Search for the cell housing the specified text and yield its (x, y) center coordinate. 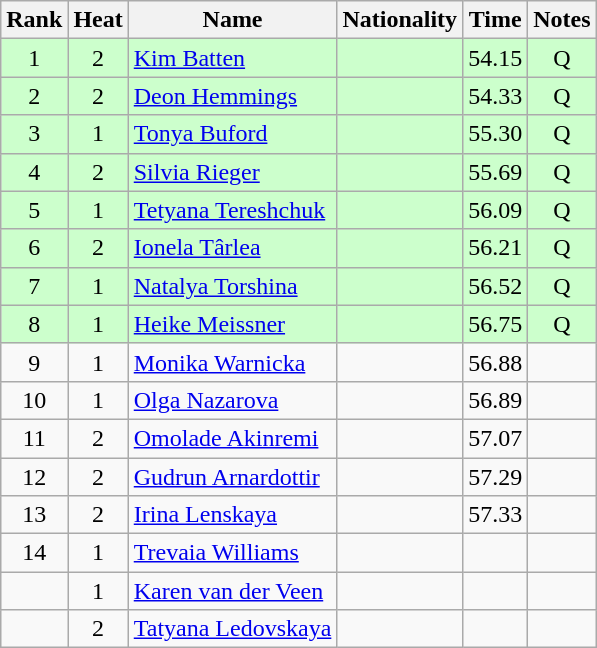
Nationality (400, 20)
Kim Batten (232, 58)
56.09 (496, 210)
Karen van der Veen (232, 591)
Deon Hemmings (232, 96)
7 (34, 286)
Natalya Torshina (232, 286)
Notes (562, 20)
Gudrun Arnardottir (232, 477)
10 (34, 400)
Trevaia Williams (232, 553)
8 (34, 324)
54.15 (496, 58)
Omolade Akinremi (232, 438)
Olga Nazarova (232, 400)
Time (496, 20)
56.75 (496, 324)
14 (34, 553)
57.29 (496, 477)
Silvia Rieger (232, 172)
13 (34, 515)
55.30 (496, 134)
56.89 (496, 400)
Heike Meissner (232, 324)
Heat (98, 20)
12 (34, 477)
Monika Warnicka (232, 362)
Tetyana Tereshchuk (232, 210)
56.52 (496, 286)
57.33 (496, 515)
5 (34, 210)
6 (34, 248)
Name (232, 20)
Tatyana Ledovskaya (232, 629)
56.88 (496, 362)
4 (34, 172)
Tonya Buford (232, 134)
3 (34, 134)
55.69 (496, 172)
Irina Lenskaya (232, 515)
11 (34, 438)
54.33 (496, 96)
Ionela Târlea (232, 248)
9 (34, 362)
56.21 (496, 248)
57.07 (496, 438)
Rank (34, 20)
